Find where the given text appears and provide that cell's center as (X, Y) coordinate. 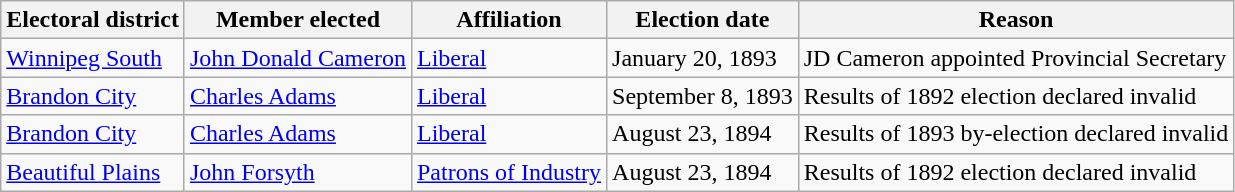
Winnipeg South (93, 58)
John Donald Cameron (298, 58)
Electoral district (93, 20)
Member elected (298, 20)
John Forsyth (298, 172)
September 8, 1893 (703, 96)
Election date (703, 20)
Reason (1016, 20)
JD Cameron appointed Provincial Secretary (1016, 58)
Patrons of Industry (508, 172)
Results of 1893 by-election declared invalid (1016, 134)
Affiliation (508, 20)
Beautiful Plains (93, 172)
January 20, 1893 (703, 58)
